Locate the cell with the specified text and output its (x, y) center coordinate. 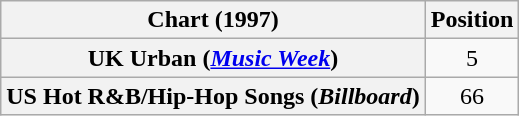
5 (472, 58)
UK Urban (Music Week) (213, 58)
Chart (1997) (213, 20)
Position (472, 20)
US Hot R&B/Hip-Hop Songs (Billboard) (213, 96)
66 (472, 96)
